Detect which cell encompasses the target text, then output its [X, Y] center coordinate. 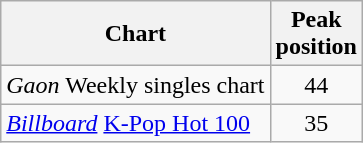
35 [316, 123]
Gaon Weekly singles chart [136, 85]
Peakposition [316, 34]
44 [316, 85]
Chart [136, 34]
Billboard K-Pop Hot 100 [136, 123]
